Return the (X, Y) coordinate for the center point of the cell that contains the specified text.  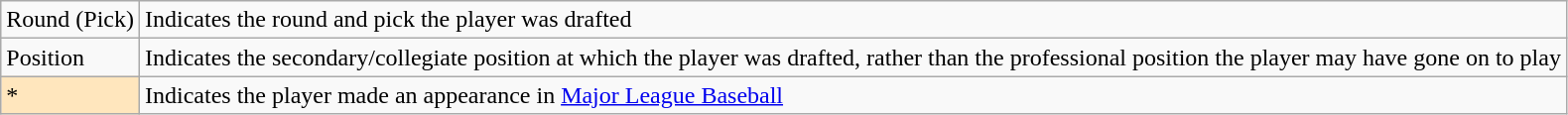
Indicates the player made an appearance in Major League Baseball (852, 95)
Indicates the round and pick the player was drafted (852, 20)
Position (70, 57)
* (70, 95)
Round (Pick) (70, 20)
